Extract the [x, y] coordinate from the center of the cell holding the provided text.  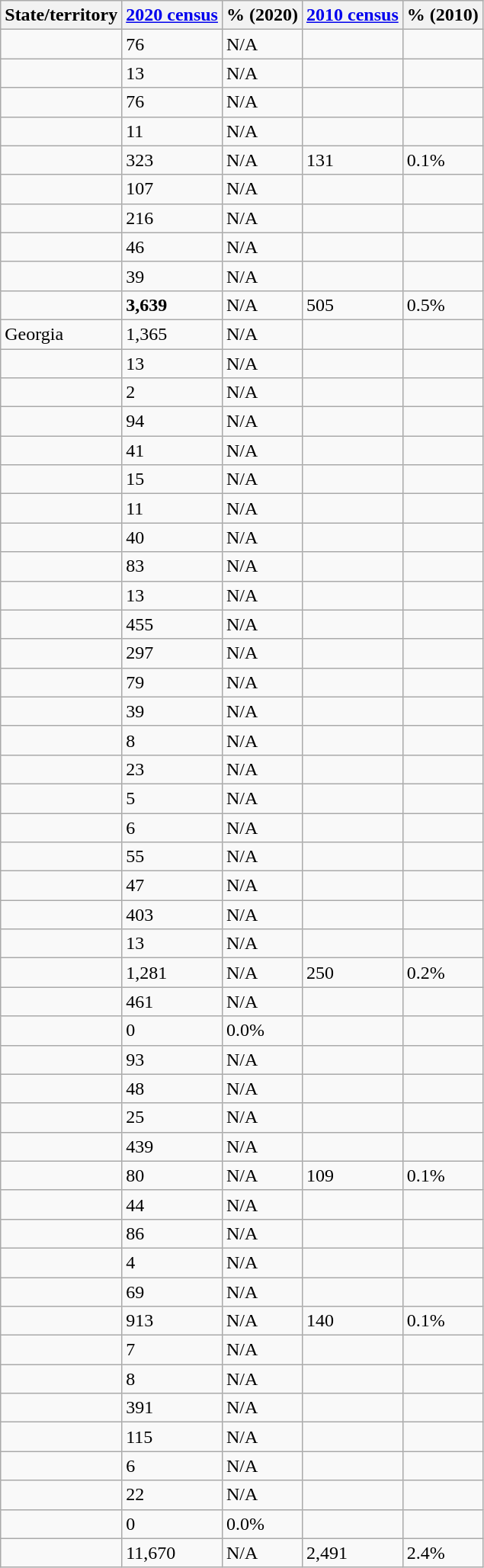
3,639 [172, 305]
% (2010) [442, 15]
109 [353, 1175]
44 [172, 1204]
0.2% [442, 973]
69 [172, 1292]
2010 census [353, 15]
403 [172, 915]
25 [172, 1117]
11,670 [172, 1553]
86 [172, 1233]
48 [172, 1089]
391 [172, 1408]
323 [172, 160]
7 [172, 1350]
79 [172, 682]
% (2020) [262, 15]
131 [353, 160]
140 [353, 1321]
2,491 [353, 1553]
4 [172, 1262]
80 [172, 1175]
15 [172, 479]
2020 census [172, 15]
297 [172, 653]
115 [172, 1437]
250 [353, 973]
1,281 [172, 973]
93 [172, 1060]
5 [172, 798]
State/territory [61, 15]
0.5% [442, 305]
40 [172, 537]
439 [172, 1146]
455 [172, 624]
83 [172, 566]
23 [172, 769]
94 [172, 422]
461 [172, 1002]
47 [172, 886]
2.4% [442, 1553]
46 [172, 247]
Georgia [61, 334]
216 [172, 218]
41 [172, 451]
2 [172, 393]
55 [172, 857]
913 [172, 1321]
505 [353, 305]
22 [172, 1495]
107 [172, 189]
1,365 [172, 334]
